Locate the cell with the specified text and output its [x, y] center coordinate. 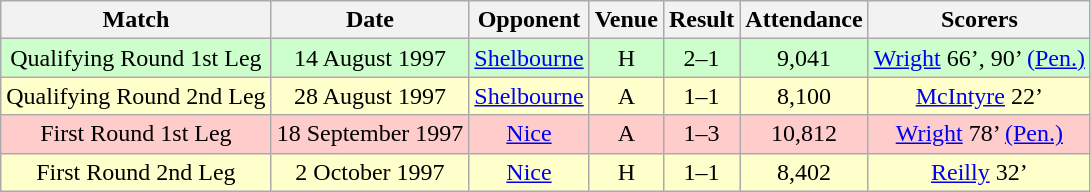
2 October 1997 [370, 172]
9,041 [804, 58]
8,100 [804, 96]
8,402 [804, 172]
Attendance [804, 20]
10,812 [804, 134]
Date [370, 20]
McIntyre 22’ [979, 96]
Scorers [979, 20]
Match [136, 20]
Opponent [529, 20]
Venue [626, 20]
Result [701, 20]
First Round 2nd Leg [136, 172]
28 August 1997 [370, 96]
Qualifying Round 1st Leg [136, 58]
14 August 1997 [370, 58]
Reilly 32’ [979, 172]
Qualifying Round 2nd Leg [136, 96]
Wright 78’ (Pen.) [979, 134]
First Round 1st Leg [136, 134]
2–1 [701, 58]
18 September 1997 [370, 134]
Wright 66’, 90’ (Pen.) [979, 58]
1–3 [701, 134]
